Locate the cell with the specified text and output its (X, Y) center coordinate. 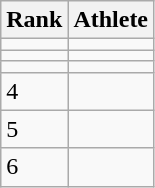
Rank (34, 20)
4 (34, 91)
Athlete (111, 20)
5 (34, 129)
6 (34, 167)
